Find where the given text appears and provide that cell's center as (X, Y) coordinate. 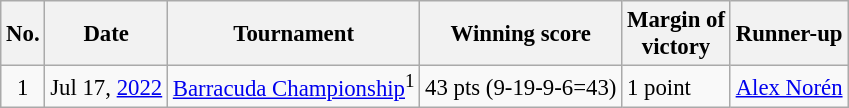
1 point (676, 87)
Runner-up (789, 34)
Barracuda Championship1 (294, 87)
Date (106, 34)
Winning score (521, 34)
No. (23, 34)
Jul 17, 2022 (106, 87)
43 pts (9-19-9-6=43) (521, 87)
Margin ofvictory (676, 34)
Alex Norén (789, 87)
1 (23, 87)
Tournament (294, 34)
